Extract the (X, Y) coordinate from the center of the cell holding the provided text.  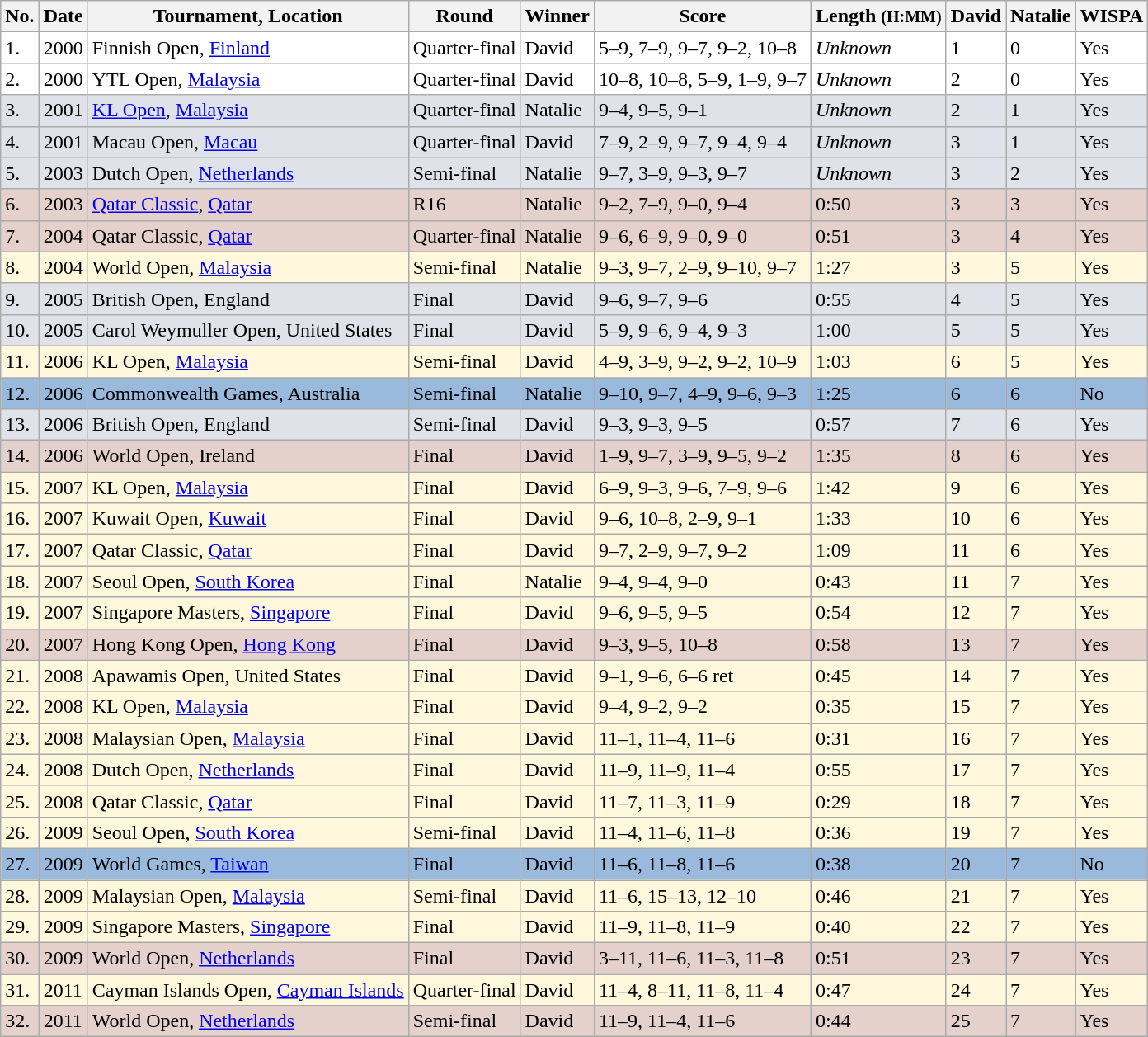
0:38 (878, 864)
28. (20, 895)
15 (976, 707)
R16 (464, 205)
5–9, 7–9, 9–7, 9–2, 10–8 (703, 48)
0:36 (878, 832)
5–9, 9–6, 9–4, 9–3 (703, 330)
0:57 (878, 425)
9–4, 9–2, 9–2 (703, 707)
7–9, 2–9, 9–7, 9–4, 9–4 (703, 142)
9–6, 9–5, 9–5 (703, 613)
1. (20, 48)
14. (20, 456)
0:45 (878, 676)
31. (20, 990)
14 (976, 676)
29. (20, 927)
15. (20, 488)
30. (20, 959)
Cayman Islands Open, Cayman Islands (247, 990)
9–10, 9–7, 4–9, 9–6, 9–3 (703, 394)
0:54 (878, 613)
9–3, 9–5, 10–8 (703, 644)
0:58 (878, 644)
1:42 (878, 488)
21 (976, 895)
0:29 (878, 801)
0:35 (878, 707)
18 (976, 801)
Commonwealth Games, Australia (247, 394)
2. (20, 79)
9–6, 6–9, 9–0, 9–0 (703, 236)
1:33 (878, 519)
19. (20, 613)
24 (976, 990)
1–9, 9–7, 3–9, 9–5, 9–2 (703, 456)
7. (20, 236)
9–6, 9–7, 9–6 (703, 299)
21. (20, 676)
9–6, 10–8, 2–9, 9–1 (703, 519)
9. (20, 299)
1:00 (878, 330)
Score (703, 16)
0:46 (878, 895)
25 (976, 1021)
11–9, 11–9, 11–4 (703, 770)
12 (976, 613)
World Open, Ireland (247, 456)
3. (20, 111)
11–1, 11–4, 11–6 (703, 738)
Apawamis Open, United States (247, 676)
World Games, Taiwan (247, 864)
Finnish Open, Finland (247, 48)
22. (20, 707)
8 (976, 456)
11–9, 11–4, 11–6 (703, 1021)
9–3, 9–3, 9–5 (703, 425)
11. (20, 361)
20. (20, 644)
Round (464, 16)
WISPA (1112, 16)
8. (20, 267)
24. (20, 770)
16. (20, 519)
1:03 (878, 361)
No. (20, 16)
0:44 (878, 1021)
18. (20, 582)
0:40 (878, 927)
10. (20, 330)
4. (20, 142)
25. (20, 801)
3–11, 11–6, 11–3, 11–8 (703, 959)
9 (976, 488)
13. (20, 425)
Date (63, 16)
6. (20, 205)
0:50 (878, 205)
11–4, 8–11, 11–8, 11–4 (703, 990)
10 (976, 519)
Length (H:MM) (878, 16)
Carol Weymuller Open, United States (247, 330)
9–7, 3–9, 9–3, 9–7 (703, 173)
32. (20, 1021)
0:43 (878, 582)
23 (976, 959)
11–7, 11–3, 11–9 (703, 801)
1:25 (878, 394)
1:27 (878, 267)
17. (20, 550)
1:09 (878, 550)
4–9, 3–9, 9–2, 9–2, 10–9 (703, 361)
9–4, 9–5, 9–1 (703, 111)
5. (20, 173)
20 (976, 864)
9–1, 9–6, 6–6 ret (703, 676)
11–6, 11–8, 11–6 (703, 864)
16 (976, 738)
YTL Open, Malaysia (247, 79)
6–9, 9–3, 9–6, 7–9, 9–6 (703, 488)
17 (976, 770)
World Open, Malaysia (247, 267)
27. (20, 864)
Tournament, Location (247, 16)
11–6, 15–13, 12–10 (703, 895)
26. (20, 832)
19 (976, 832)
9–4, 9–4, 9–0 (703, 582)
9–3, 9–7, 2–9, 9–10, 9–7 (703, 267)
13 (976, 644)
0:31 (878, 738)
0:47 (878, 990)
Winner (558, 16)
11–9, 11–8, 11–9 (703, 927)
9–2, 7–9, 9–0, 9–4 (703, 205)
Kuwait Open, Kuwait (247, 519)
11–4, 11–6, 11–8 (703, 832)
10–8, 10–8, 5–9, 1–9, 9–7 (703, 79)
1:35 (878, 456)
23. (20, 738)
22 (976, 927)
12. (20, 394)
Hong Kong Open, Hong Kong (247, 644)
Macau Open, Macau (247, 142)
9–7, 2–9, 9–7, 9–2 (703, 550)
